Return the (X, Y) coordinate for the center point of the cell that contains the specified text.  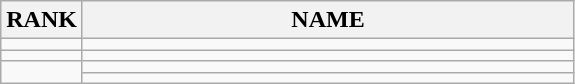
RANK (42, 20)
NAME (328, 20)
